Capture the cell that displays the provided text and extract its [x, y] central coordinate. 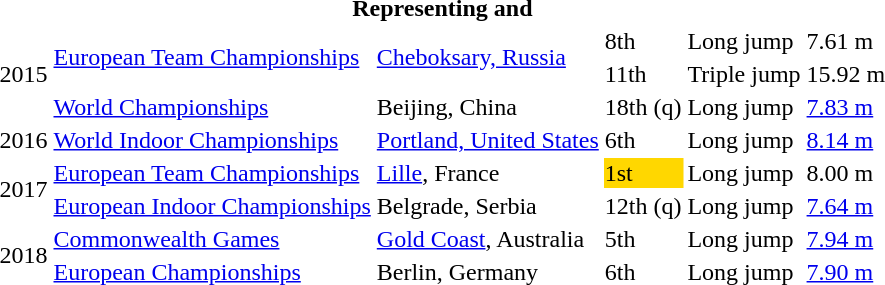
Commonwealth Games [212, 239]
World Indoor Championships [212, 140]
Lille, France [488, 173]
Cheboksary, Russia [488, 58]
Beijing, China [488, 107]
Belgrade, Serbia [488, 206]
8th [643, 41]
1st [643, 173]
5th [643, 239]
18th (q) [643, 107]
Triple jump [744, 74]
Gold Coast, Australia [488, 239]
12th (q) [643, 206]
6th [643, 140]
Portland, United States [488, 140]
11th [643, 74]
World Championships [212, 107]
European Indoor Championships [212, 206]
